Pinpoint the cell where the given text exists, returning its [x, y] midpoint coordinate. 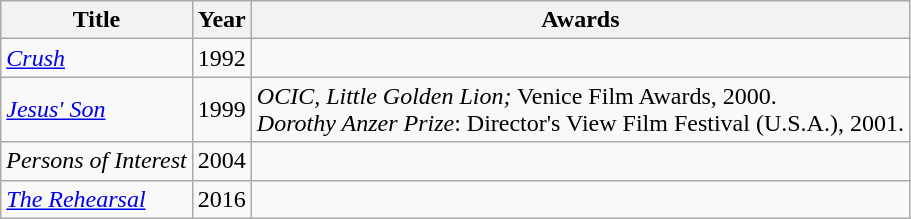
OCIC, Little Golden Lion; Venice Film Awards, 2000.Dorothy Anzer Prize: Director's View Film Festival (U.S.A.), 2001. [580, 110]
The Rehearsal [96, 199]
2016 [222, 199]
Title [96, 20]
Year [222, 20]
2004 [222, 161]
Jesus' Son [96, 110]
Crush [96, 58]
Awards [580, 20]
1999 [222, 110]
Persons of Interest [96, 161]
1992 [222, 58]
